From the cell containing the given text, extract its center point as [X, Y] coordinate. 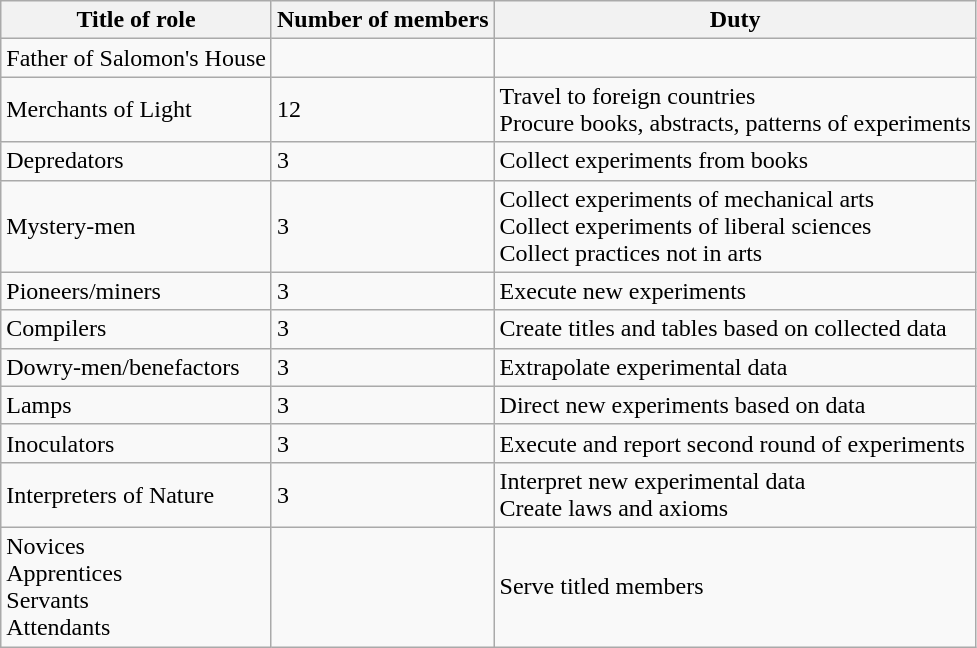
Collect experiments of mechanical artsCollect experiments of liberal sciencesCollect practices not in arts [735, 226]
Father of Salomon's House [136, 58]
Collect experiments from books [735, 161]
Extrapolate experimental data [735, 367]
Title of role [136, 20]
Dowry-men/benefactors [136, 367]
Serve titled members [735, 586]
Interpret new experimental dataCreate laws and axioms [735, 494]
Execute and report second round of experiments [735, 443]
Merchants of Light [136, 110]
Direct new experiments based on data [735, 405]
Duty [735, 20]
Pioneers/miners [136, 291]
12 [382, 110]
Create titles and tables based on collected data [735, 329]
Inoculators [136, 443]
Mystery-men [136, 226]
Travel to foreign countriesProcure books, abstracts, patterns of experiments [735, 110]
Interpreters of Nature [136, 494]
Depredators [136, 161]
Compilers [136, 329]
Lamps [136, 405]
Execute new experiments [735, 291]
Number of members [382, 20]
NovicesApprenticesServantsAttendants [136, 586]
